Determine the (x, y) coordinate at the center of the cell enclosing the given text.  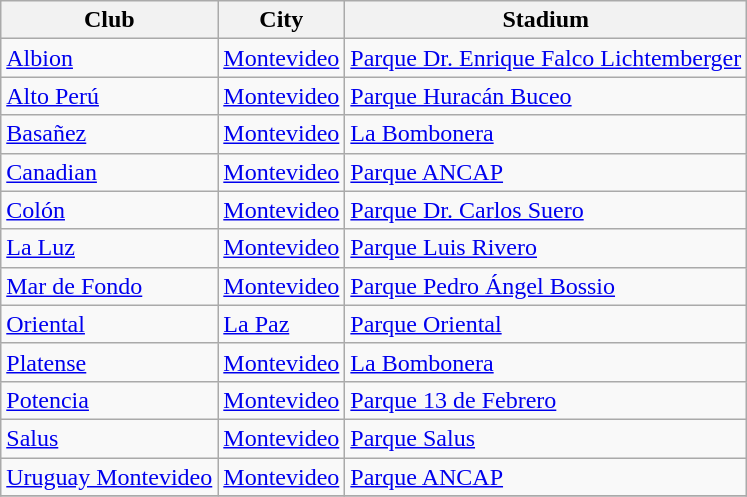
Parque Huracán Buceo (546, 96)
Stadium (546, 20)
Parque Oriental (546, 324)
Parque Pedro Ángel Bossio (546, 286)
Parque 13 de Febrero (546, 400)
Oriental (110, 324)
Alto Perú (110, 96)
Club (110, 20)
Albion (110, 58)
Parque Luis Rivero (546, 248)
Canadian (110, 172)
Parque Dr. Enrique Falco Lichtemberger (546, 58)
Salus (110, 438)
Colón (110, 210)
La Luz (110, 248)
Uruguay Montevideo (110, 477)
Parque Salus (546, 438)
City (282, 20)
La Paz (282, 324)
Platense (110, 362)
Parque Dr. Carlos Suero (546, 210)
Potencia (110, 400)
Mar de Fondo (110, 286)
Basañez (110, 134)
